Provide the [x, y] coordinate of the cell's center where the given text is located.  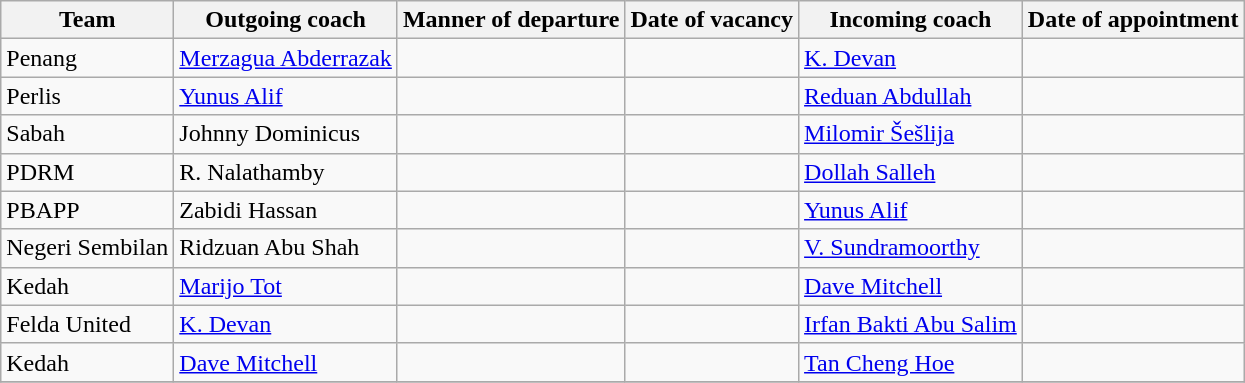
Outgoing coach [286, 20]
Irfan Bakti Abu Salim [911, 324]
Johnny Dominicus [286, 134]
Sabah [88, 134]
Merzagua Abderrazak [286, 58]
V. Sundramoorthy [911, 248]
Marijo Tot [286, 286]
Team [88, 20]
Tan Cheng Hoe [911, 362]
PDRM [88, 172]
Zabidi Hassan [286, 210]
Reduan Abdullah [911, 96]
Felda United [88, 324]
Incoming coach [911, 20]
R. Nalathamby [286, 172]
Negeri Sembilan [88, 248]
Date of vacancy [712, 20]
Penang [88, 58]
Perlis [88, 96]
Manner of departure [510, 20]
Dollah Salleh [911, 172]
Date of appointment [1133, 20]
Milomir Šešlija [911, 134]
PBAPP [88, 210]
Ridzuan Abu Shah [286, 248]
